For the text-containing cell, return its midpoint in [X, Y] coordinate format. 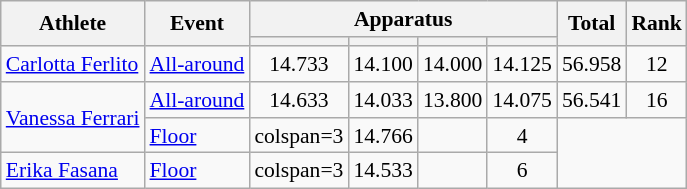
16 [656, 100]
Erika Fasana [73, 171]
14.633 [298, 100]
Rank [656, 24]
14.733 [298, 64]
4 [522, 136]
14.033 [382, 100]
Carlotta Ferlito [73, 64]
Apparatus [403, 19]
13.800 [452, 100]
Athlete [73, 24]
12 [656, 64]
14.533 [382, 171]
14.000 [452, 64]
14.075 [522, 100]
14.125 [522, 64]
56.541 [592, 100]
14.100 [382, 64]
14.766 [382, 136]
Event [198, 24]
6 [522, 171]
56.958 [592, 64]
Vanessa Ferrari [73, 118]
Total [592, 24]
